Identify which cell holds the provided text, then report its (x, y) central coordinate. 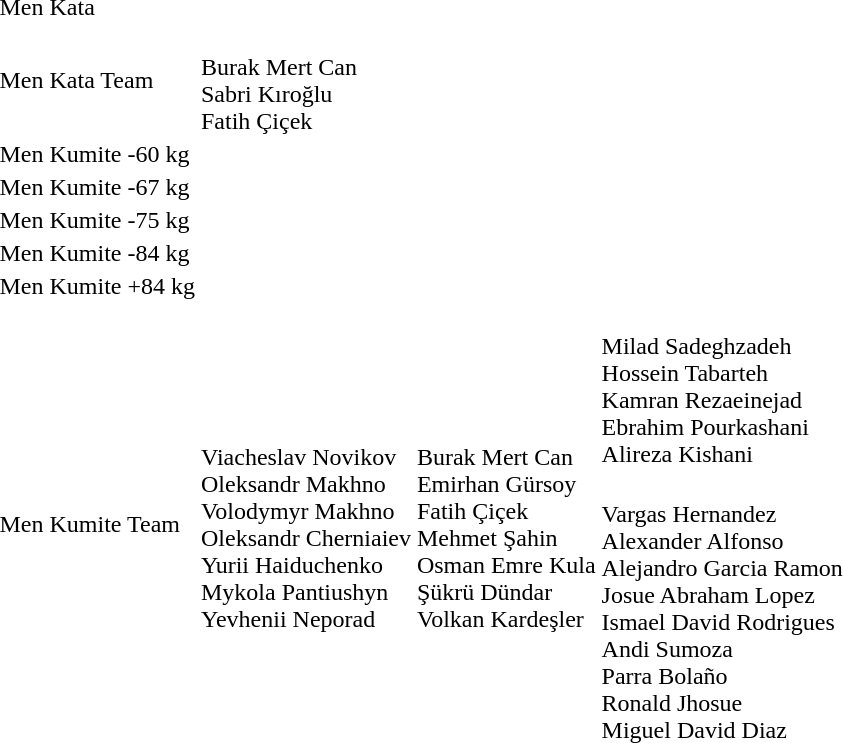
Burak Mert CanSabri KıroğluFatih Çiçek (306, 80)
